Output the (x, y) coordinate of the center of the cell containing the given text.  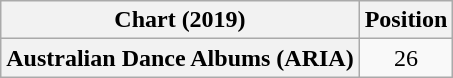
Chart (2019) (180, 20)
26 (406, 58)
Position (406, 20)
Australian Dance Albums (ARIA) (180, 58)
